Scan for the cell matching the given text and deliver its (x, y) coordinate at center. 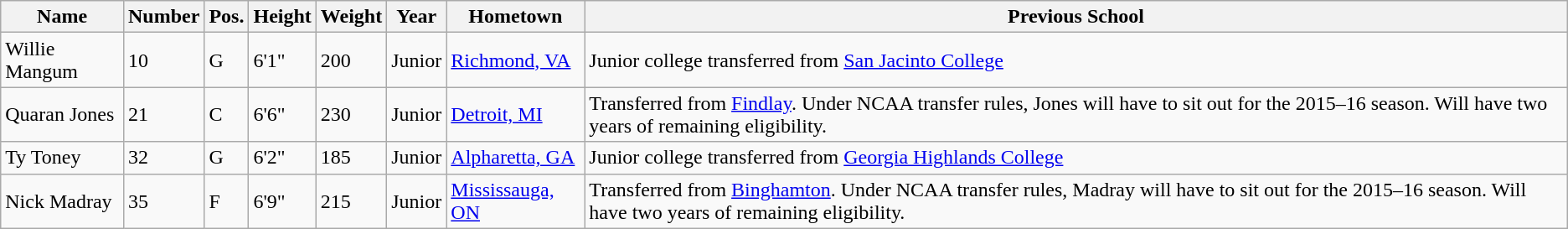
200 (351, 60)
Junior college transferred from San Jacinto College (1075, 60)
Willie Mangum (62, 60)
Number (163, 17)
Ty Toney (62, 158)
Mississauga, ON (516, 201)
Junior college transferred from Georgia Highlands College (1075, 158)
230 (351, 114)
Year (417, 17)
185 (351, 158)
215 (351, 201)
Previous School (1075, 17)
21 (163, 114)
10 (163, 60)
Detroit, MI (516, 114)
6'2" (282, 158)
Name (62, 17)
Quaran Jones (62, 114)
6'6" (282, 114)
6'9" (282, 201)
Pos. (226, 17)
Alpharetta, GA (516, 158)
32 (163, 158)
Height (282, 17)
Hometown (516, 17)
35 (163, 201)
Richmond, VA (516, 60)
Weight (351, 17)
F (226, 201)
Transferred from Findlay. Under NCAA transfer rules, Jones will have to sit out for the 2015–16 season. Will have two years of remaining eligibility. (1075, 114)
Nick Madray (62, 201)
6'1" (282, 60)
C (226, 114)
